Capture the cell that displays the provided text and extract its [X, Y] central coordinate. 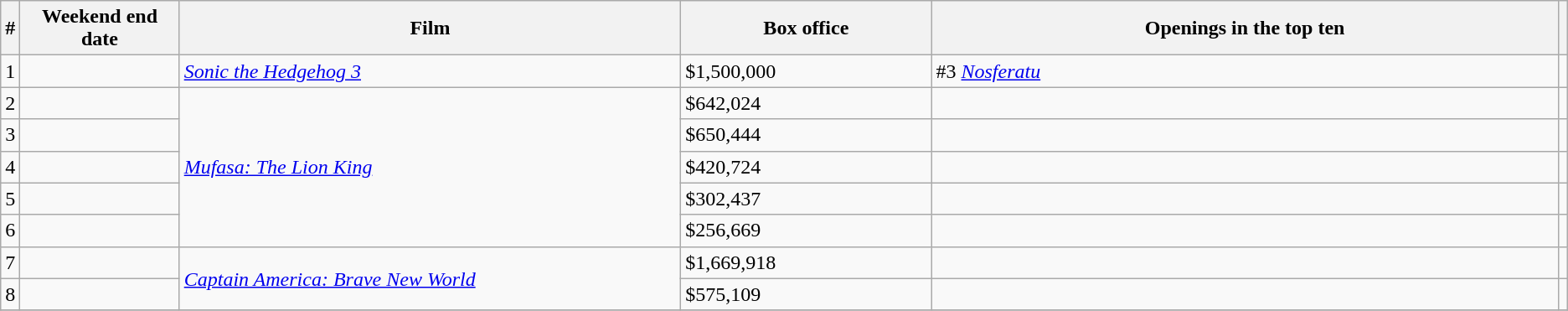
Sonic the Hedgehog 3 [431, 71]
$650,444 [806, 135]
$575,109 [806, 294]
$420,724 [806, 167]
Openings in the top ten [1245, 29]
8 [10, 294]
7 [10, 262]
Captain America: Brave New World [431, 278]
$256,669 [806, 231]
#3 Nosferatu [1245, 71]
6 [10, 231]
Film [431, 29]
$1,669,918 [806, 262]
2 [10, 103]
Mufasa: The Lion King [431, 167]
Weekend end date [100, 29]
$642,024 [806, 103]
4 [10, 167]
Box office [806, 29]
3 [10, 135]
5 [10, 199]
$302,437 [806, 199]
1 [10, 71]
# [10, 29]
$1,500,000 [806, 71]
